Return the [X, Y] coordinate for the center point of the cell that contains the specified text.  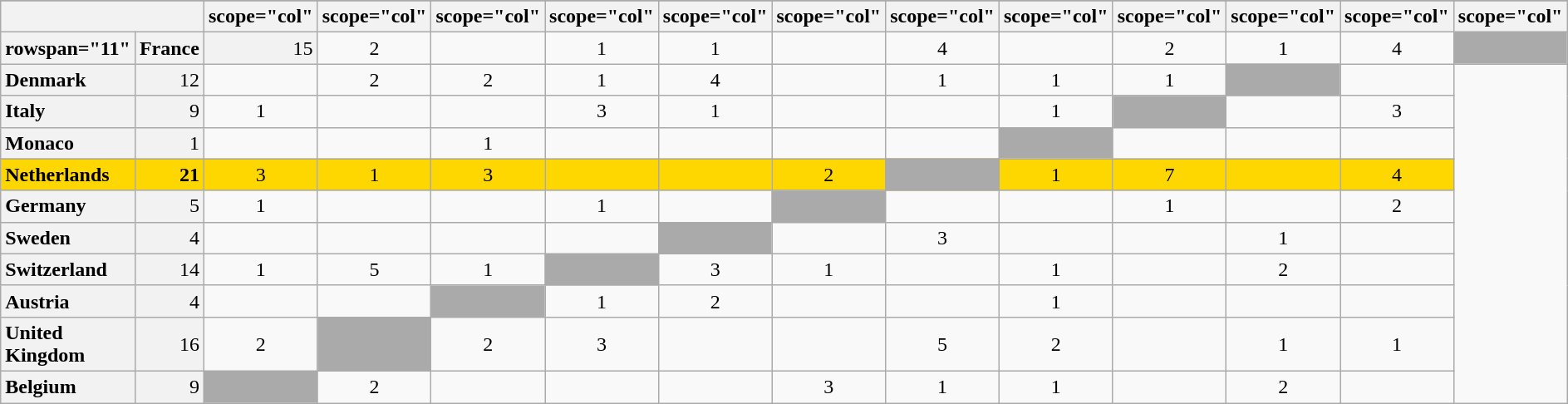
Netherlands [68, 175]
7 [1170, 175]
Sweden [68, 238]
12 [170, 80]
16 [170, 344]
Italy [68, 111]
14 [170, 269]
21 [170, 175]
France [170, 48]
Switzerland [68, 269]
Belgium [68, 387]
15 [261, 48]
Denmark [68, 80]
rowspan="11" [68, 48]
United Kingdom [68, 344]
Monaco [68, 143]
Germany [68, 206]
Austria [68, 301]
